Output the (X, Y) coordinate of the center of the cell containing the given text.  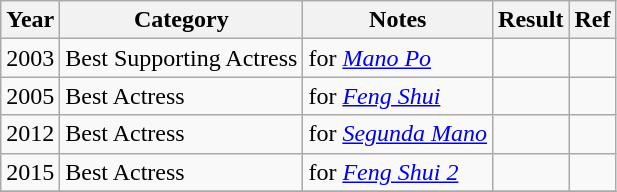
for Feng Shui (398, 96)
Year (30, 20)
Result (531, 20)
Category (182, 20)
Notes (398, 20)
for Feng Shui 2 (398, 172)
2015 (30, 172)
Ref (592, 20)
Best Supporting Actress (182, 58)
for Mano Po (398, 58)
2005 (30, 96)
for Segunda Mano (398, 134)
2003 (30, 58)
2012 (30, 134)
